Return the [X, Y] coordinate for the center point of the cell that contains the specified text.  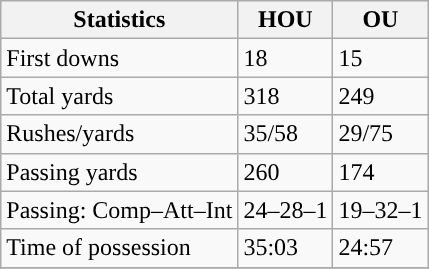
35:03 [286, 248]
Passing: Comp–Att–Int [120, 210]
260 [286, 172]
29/75 [380, 134]
Statistics [120, 20]
18 [286, 58]
HOU [286, 20]
Time of possession [120, 248]
24–28–1 [286, 210]
24:57 [380, 248]
15 [380, 58]
174 [380, 172]
318 [286, 96]
Passing yards [120, 172]
Rushes/yards [120, 134]
19–32–1 [380, 210]
35/58 [286, 134]
249 [380, 96]
First downs [120, 58]
Total yards [120, 96]
OU [380, 20]
